Search for the cell housing the specified text and yield its (x, y) center coordinate. 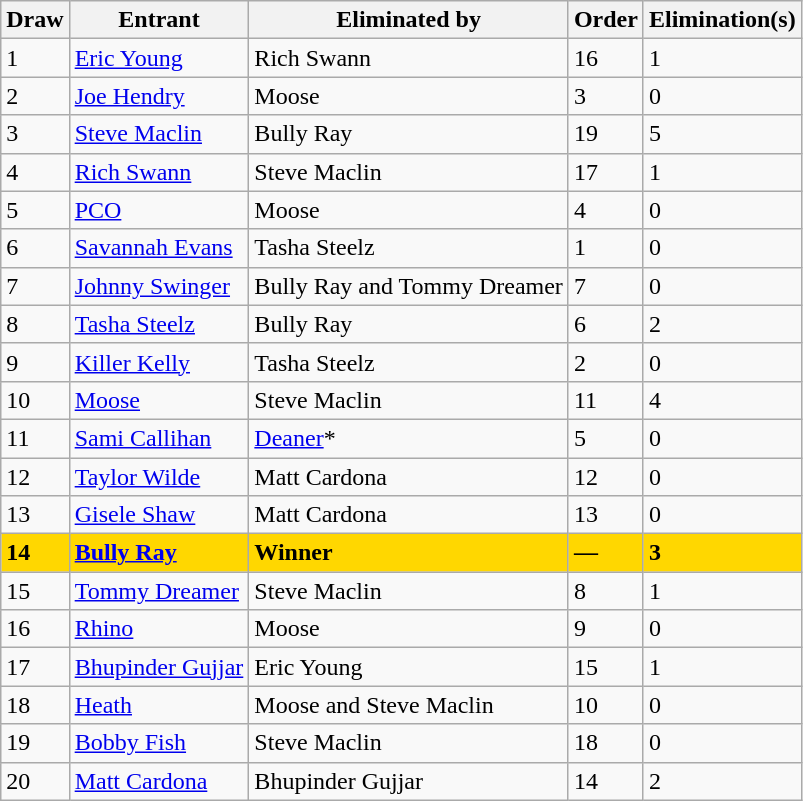
Taylor Wilde (159, 477)
Tommy Dreamer (159, 591)
Moose and Steve Maclin (409, 705)
Elimination(s) (722, 20)
Rhino (159, 629)
Heath (159, 705)
Gisele Shaw (159, 515)
Killer Kelly (159, 362)
PCO (159, 210)
Deaner* (409, 438)
Winner (409, 553)
Order (606, 20)
20 (35, 781)
Bully Ray and Tommy Dreamer (409, 286)
Sami Callihan (159, 438)
Savannah Evans (159, 248)
Draw (35, 20)
— (606, 553)
Johnny Swinger (159, 286)
Bobby Fish (159, 743)
Eliminated by (409, 20)
Joe Hendry (159, 96)
Entrant (159, 20)
